Extract the [X, Y] coordinate from the center of the cell holding the provided text.  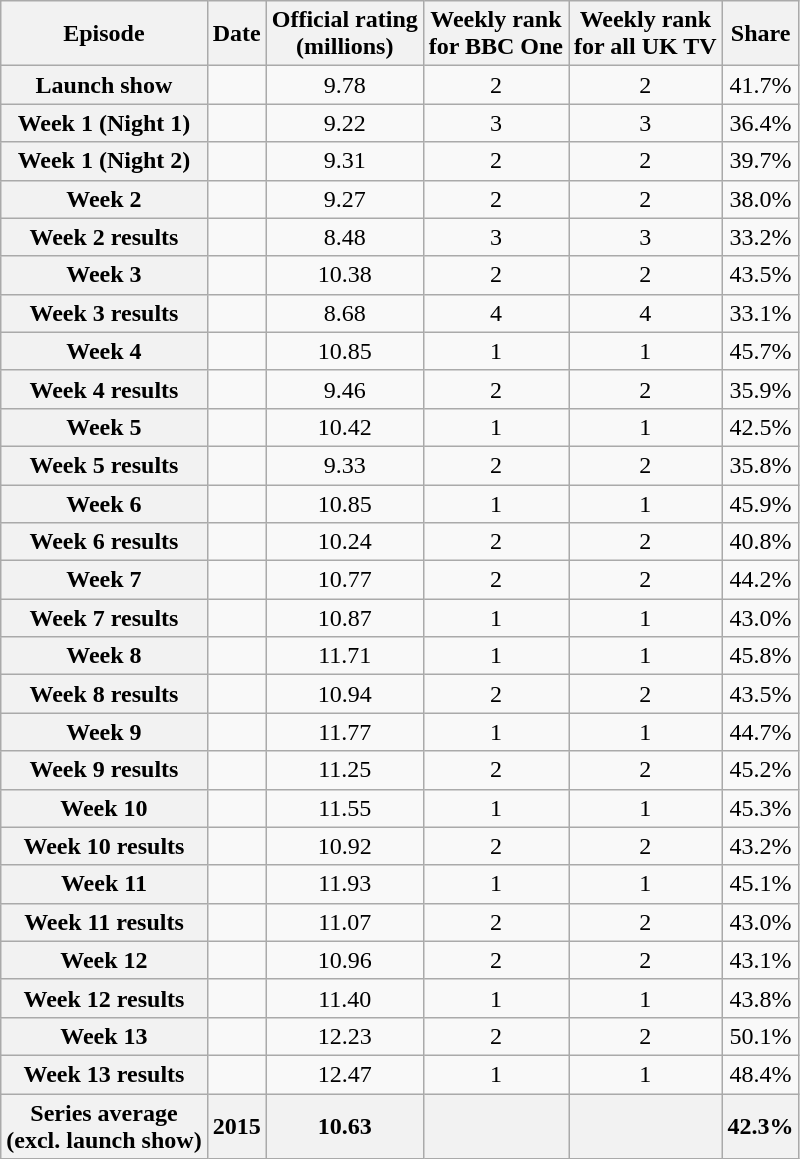
Week 13 [104, 1036]
43.8% [760, 998]
Episode [104, 34]
11.71 [344, 656]
45.8% [760, 656]
11.93 [344, 884]
Series average(excl. launch show) [104, 1126]
44.2% [760, 580]
Weekly rankfor all UK TV [646, 34]
11.40 [344, 998]
40.8% [760, 542]
Week 2 [104, 199]
Week 5 [104, 427]
45.9% [760, 503]
10.24 [344, 542]
2015 [236, 1126]
10.96 [344, 960]
Launch show [104, 85]
9.46 [344, 389]
Week 5 results [104, 465]
12.23 [344, 1036]
44.7% [760, 732]
Week 8 [104, 656]
Weekly rankfor BBC One [496, 34]
42.5% [760, 427]
10.63 [344, 1126]
38.0% [760, 199]
Week 6 [104, 503]
45.2% [760, 770]
Week 3 [104, 275]
36.4% [760, 123]
Week 11 [104, 884]
9.33 [344, 465]
12.47 [344, 1074]
Week 3 results [104, 313]
11.77 [344, 732]
Week 7 results [104, 618]
Official rating(millions) [344, 34]
10.94 [344, 694]
11.07 [344, 922]
Date [236, 34]
50.1% [760, 1036]
Week 11 results [104, 922]
9.31 [344, 161]
35.8% [760, 465]
11.25 [344, 770]
10.87 [344, 618]
Week 7 [104, 580]
48.4% [760, 1074]
8.68 [344, 313]
Week 4 results [104, 389]
Week 12 [104, 960]
Week 6 results [104, 542]
9.22 [344, 123]
45.7% [760, 351]
Week 10 results [104, 846]
9.78 [344, 85]
33.2% [760, 237]
10.42 [344, 427]
Week 1 (Night 2) [104, 161]
45.3% [760, 808]
42.3% [760, 1126]
45.1% [760, 884]
35.9% [760, 389]
Week 13 results [104, 1074]
Week 4 [104, 351]
10.92 [344, 846]
11.55 [344, 808]
Week 10 [104, 808]
Week 8 results [104, 694]
Week 2 results [104, 237]
Week 12 results [104, 998]
Week 9 results [104, 770]
33.1% [760, 313]
Week 1 (Night 1) [104, 123]
43.2% [760, 846]
Share [760, 34]
43.1% [760, 960]
41.7% [760, 85]
10.77 [344, 580]
9.27 [344, 199]
39.7% [760, 161]
10.38 [344, 275]
Week 9 [104, 732]
8.48 [344, 237]
